For the text-containing cell, return its midpoint in (x, y) coordinate format. 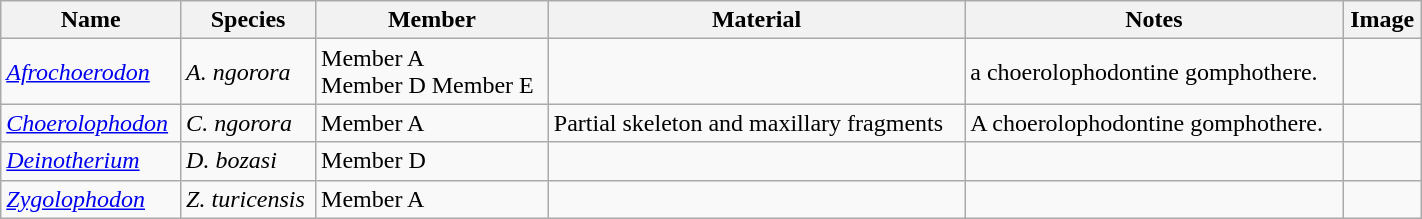
Choerolophodon (91, 123)
Species (248, 20)
A. ngorora (248, 72)
A choerolophodontine gomphothere. (1154, 123)
Name (91, 20)
D. bozasi (248, 161)
Z. turicensis (248, 199)
Deinotherium (91, 161)
Material (756, 20)
Afrochoerodon (91, 72)
a choerolophodontine gomphothere. (1154, 72)
Zygolophodon (91, 199)
Member D (432, 161)
Member AMember D Member E (432, 72)
Image (1382, 20)
Notes (1154, 20)
Partial skeleton and maxillary fragments (756, 123)
C. ngorora (248, 123)
Member (432, 20)
